Return the [x, y] coordinate for the center point of the cell that contains the specified text.  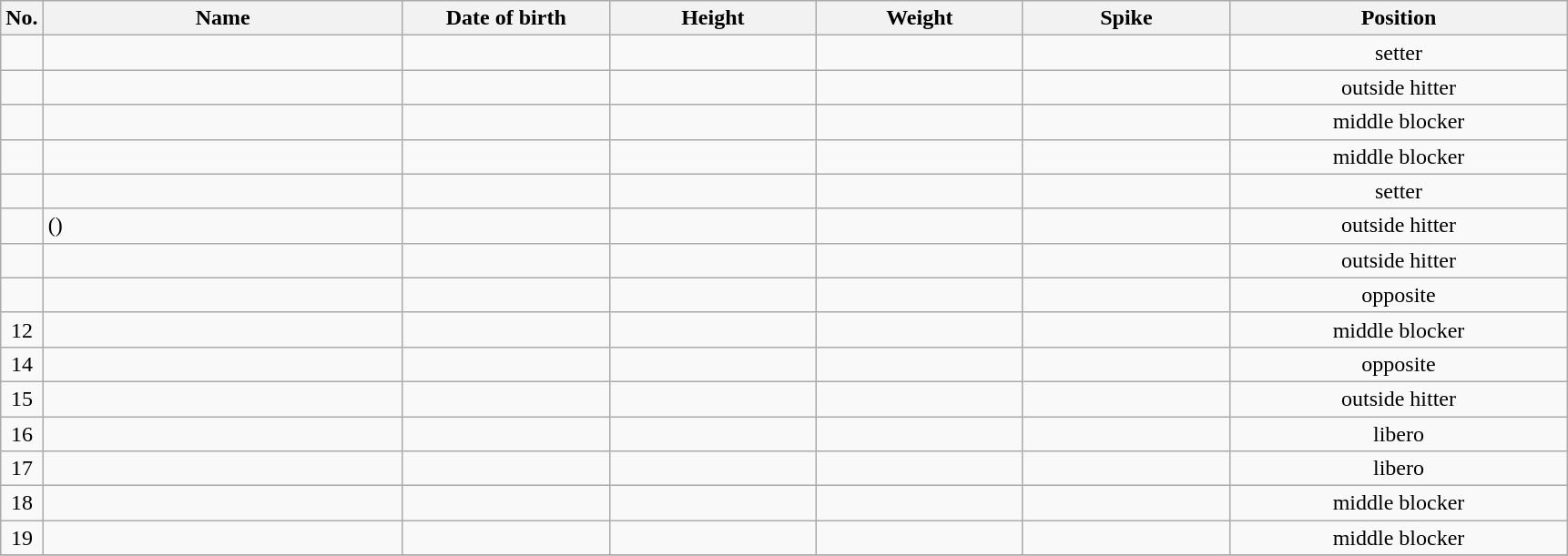
Spike [1125, 18]
() [222, 226]
14 [22, 364]
15 [22, 399]
16 [22, 434]
Position [1399, 18]
Name [222, 18]
Height [712, 18]
17 [22, 469]
18 [22, 503]
No. [22, 18]
Date of birth [506, 18]
12 [22, 329]
Weight [920, 18]
19 [22, 538]
